From the cell containing the given text, extract its center point as (X, Y) coordinate. 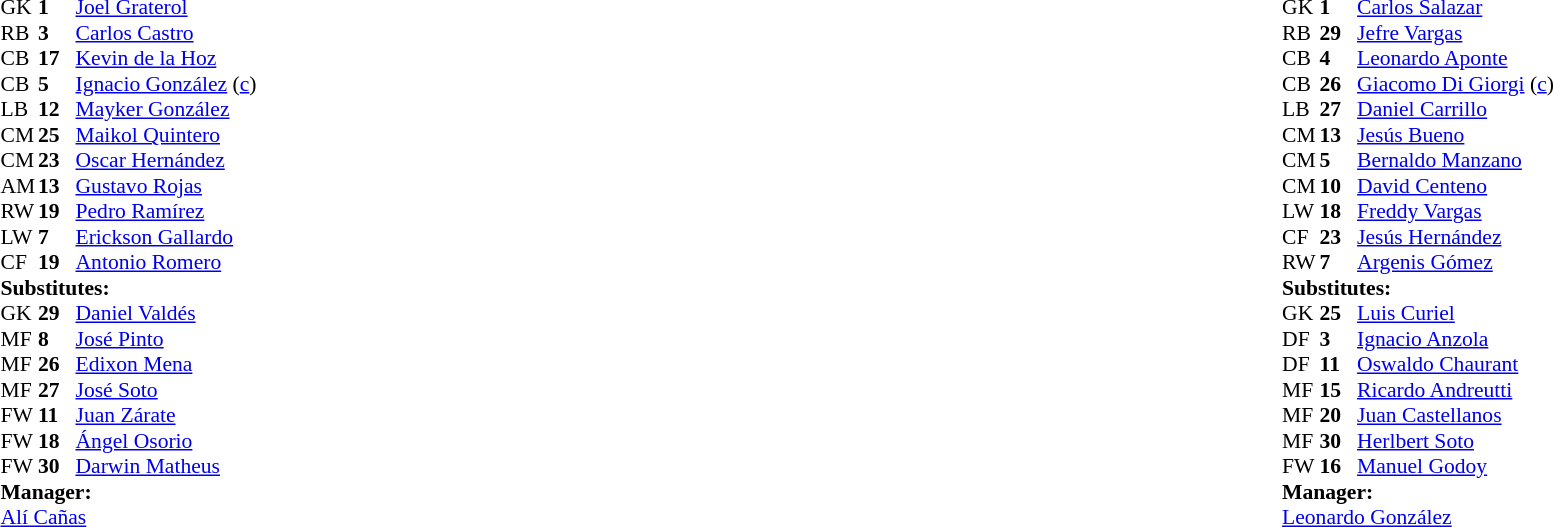
4 (1339, 59)
Substitutes: (128, 288)
Kevin de la Hoz (166, 59)
Daniel Valdés (166, 313)
Pedro Ramírez (166, 211)
Manager: (128, 492)
José Soto (166, 390)
Erickson Gallardo (166, 237)
José Pinto (166, 339)
Antonio Romero (166, 263)
15 (1339, 390)
Gustavo Rojas (166, 186)
Oscar Hernández (166, 161)
8 (57, 339)
Juan Zárate (166, 415)
17 (57, 59)
Mayker González (166, 109)
Carlos Castro (166, 33)
Darwin Matheus (166, 467)
AM (19, 186)
Ángel Osorio (166, 441)
Ignacio González (c) (166, 84)
10 (1339, 186)
20 (1339, 415)
16 (1339, 467)
12 (57, 109)
Maikol Quintero (166, 135)
Edixon Mena (166, 365)
